Determine the (X, Y) coordinate at the center of the cell enclosing the given text.  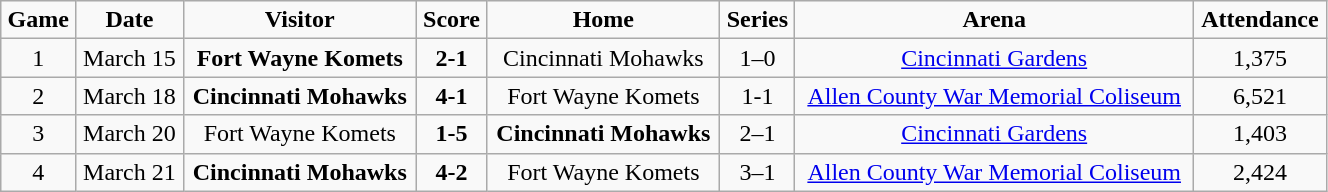
1-5 (451, 134)
1,375 (1260, 58)
March 18 (130, 96)
March 20 (130, 134)
4-1 (451, 96)
1,403 (1260, 134)
4 (38, 172)
Home (604, 20)
Arena (994, 20)
March 21 (130, 172)
Game (38, 20)
Attendance (1260, 20)
March 15 (130, 58)
Series (758, 20)
1–0 (758, 58)
Date (130, 20)
1 (38, 58)
6,521 (1260, 96)
1-1 (758, 96)
Score (451, 20)
2-1 (451, 58)
2–1 (758, 134)
4-2 (451, 172)
3–1 (758, 172)
Visitor (300, 20)
3 (38, 134)
2,424 (1260, 172)
2 (38, 96)
